From the cell containing the given text, extract its center point as (X, Y) coordinate. 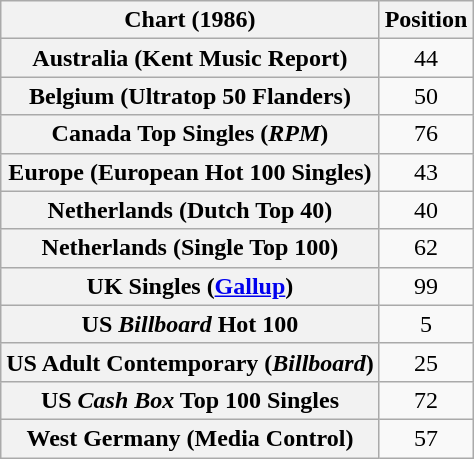
Europe (European Hot 100 Singles) (190, 172)
40 (426, 210)
57 (426, 438)
Belgium (Ultratop 50 Flanders) (190, 96)
US Cash Box Top 100 Singles (190, 400)
72 (426, 400)
43 (426, 172)
US Billboard Hot 100 (190, 324)
99 (426, 286)
Canada Top Singles (RPM) (190, 134)
Chart (1986) (190, 20)
West Germany (Media Control) (190, 438)
44 (426, 58)
50 (426, 96)
76 (426, 134)
5 (426, 324)
Australia (Kent Music Report) (190, 58)
62 (426, 248)
25 (426, 362)
UK Singles (Gallup) (190, 286)
Netherlands (Dutch Top 40) (190, 210)
Netherlands (Single Top 100) (190, 248)
US Adult Contemporary (Billboard) (190, 362)
Position (426, 20)
